Capture the cell that displays the provided text and extract its (X, Y) central coordinate. 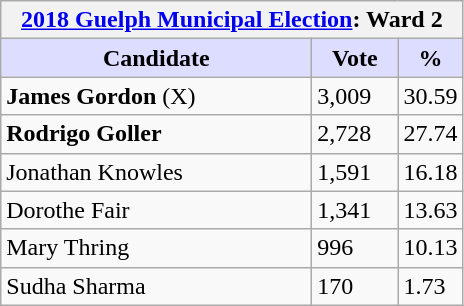
Mary Thring (156, 248)
2,728 (355, 134)
James Gordon (X) (156, 96)
% (430, 58)
3,009 (355, 96)
996 (355, 248)
Rodrigo Goller (156, 134)
13.63 (430, 210)
Dorothe Fair (156, 210)
30.59 (430, 96)
16.18 (430, 172)
Vote (355, 58)
1,341 (355, 210)
Jonathan Knowles (156, 172)
Sudha Sharma (156, 286)
2018 Guelph Municipal Election: Ward 2 (232, 20)
1.73 (430, 286)
27.74 (430, 134)
170 (355, 286)
Candidate (156, 58)
1,591 (355, 172)
10.13 (430, 248)
